From the cell containing the given text, extract its center point as [X, Y] coordinate. 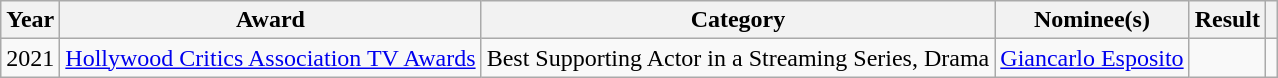
Result [1227, 20]
Year [30, 20]
Award [270, 20]
Best Supporting Actor in a Streaming Series, Drama [738, 58]
Giancarlo Esposito [1092, 58]
Hollywood Critics Association TV Awards [270, 58]
Category [738, 20]
2021 [30, 58]
Nominee(s) [1092, 20]
